Locate the cell with the specified text and output its (x, y) center coordinate. 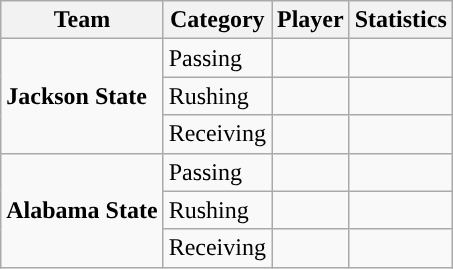
Player (311, 20)
Category (217, 20)
Jackson State (82, 96)
Team (82, 20)
Statistics (400, 20)
Alabama State (82, 210)
